Identify which cell holds the provided text, then report its [x, y] central coordinate. 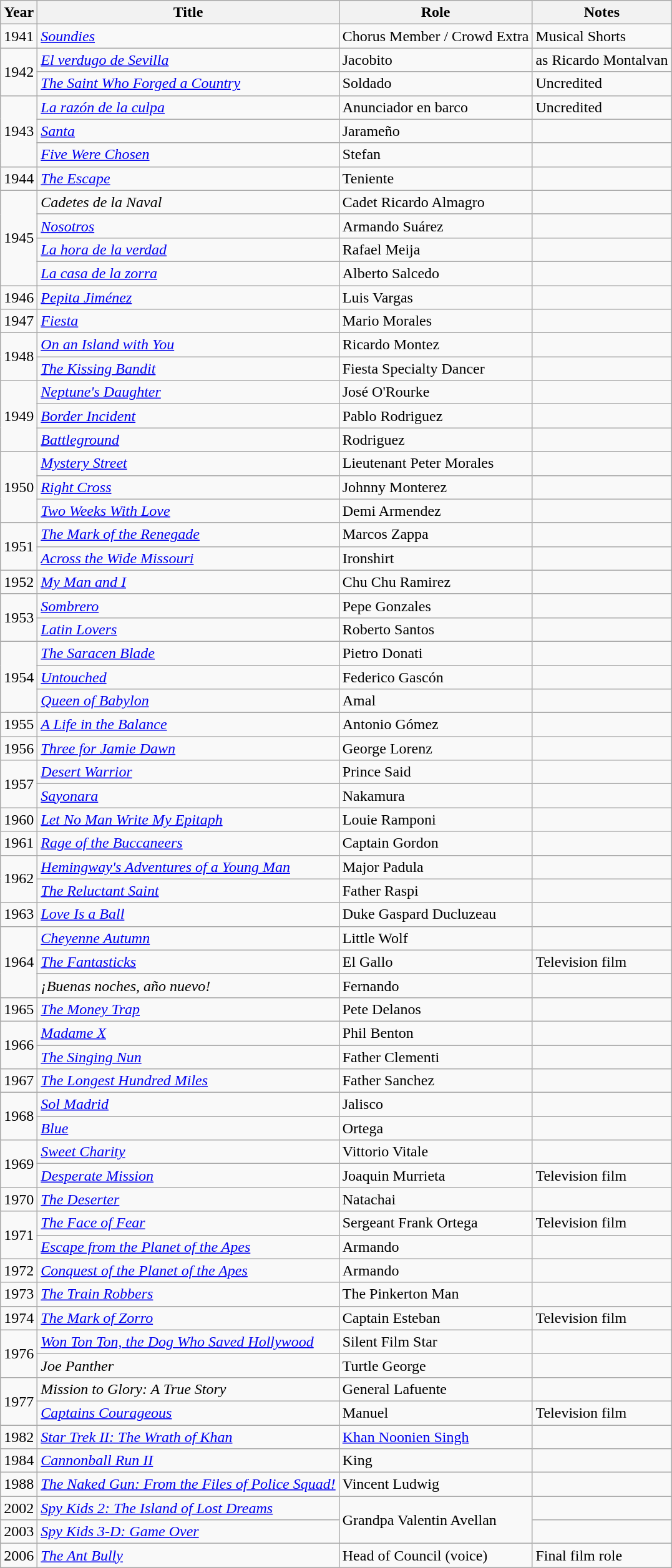
Roberto Santos [436, 629]
Untouched [188, 677]
Captains Courageous [188, 1413]
1956 [19, 748]
1967 [19, 1081]
Cadetes de la Naval [188, 202]
1976 [19, 1353]
The Mark of the Renegade [188, 535]
Jacobito [436, 60]
Silent Film Star [436, 1342]
The Money Trap [188, 1009]
Jalisco [436, 1105]
Won Ton Ton, the Dog Who Saved Hollywood [188, 1342]
Prince Said [436, 772]
1966 [19, 1045]
On an Island with You [188, 345]
Antonio Gómez [436, 725]
Right Cross [188, 487]
Rodriguez [436, 440]
The Train Robbers [188, 1294]
1960 [19, 820]
Father Clementi [436, 1057]
Cadet Ricardo Almagro [436, 202]
Neptune's Daughter [188, 392]
Sol Madrid [188, 1105]
A Life in the Balance [188, 725]
Jarameño [436, 131]
Soldado [436, 84]
1982 [19, 1436]
Chorus Member / Crowd Extra [436, 36]
The Naked Gun: From the Files of Police Squad! [188, 1484]
Phil Benton [436, 1033]
The Pinkerton Man [436, 1294]
Stefan [436, 155]
Fiesta [188, 321]
Sayonara [188, 796]
Alberto Salcedo [436, 273]
Ortega [436, 1128]
Nosotros [188, 226]
Captain Gordon [436, 843]
¡Buenas noches, año nuevo! [188, 985]
1964 [19, 962]
Captain Esteban [436, 1318]
Pablo Rodriguez [436, 416]
The Fantasticks [188, 962]
El Gallo [436, 962]
Hemingway's Adventures of a Young Man [188, 867]
1951 [19, 546]
Nakamura [436, 796]
Johnny Monterez [436, 487]
Duke Gaspard Ducluzeau [436, 914]
2006 [19, 1556]
1955 [19, 725]
1957 [19, 784]
Federico Gascón [436, 677]
Two Weeks With Love [188, 511]
Conquest of the Planet of the Apes [188, 1270]
1977 [19, 1401]
Star Trek II: The Wrath of Khan [188, 1436]
Little Wolf [436, 938]
Khan Noonien Singh [436, 1436]
La casa de la zorra [188, 273]
Father Sanchez [436, 1081]
General Lafuente [436, 1389]
Battleground [188, 440]
Border Incident [188, 416]
Anunciador en barco [436, 107]
Demi Armendez [436, 511]
Notes [601, 12]
Sweet Charity [188, 1152]
Three for Jamie Dawn [188, 748]
Let No Man Write My Epitaph [188, 820]
Grandpa Valentin Avellan [436, 1520]
Natachai [436, 1199]
1971 [19, 1235]
Cannonball Run II [188, 1461]
Turtle George [436, 1365]
1962 [19, 879]
King [436, 1461]
Fiesta Specialty Dancer [436, 369]
Father Raspi [436, 891]
Marcos Zappa [436, 535]
Vincent Ludwig [436, 1484]
Year [19, 12]
Escape from the Planet of the Apes [188, 1247]
Chu Chu Ramirez [436, 582]
1963 [19, 914]
1943 [19, 131]
1944 [19, 178]
Sombrero [188, 606]
The Deserter [188, 1199]
José O'Rourke [436, 392]
Joaquin Murrieta [436, 1176]
1950 [19, 487]
1946 [19, 298]
Lieutenant Peter Morales [436, 463]
Sergeant Frank Ortega [436, 1223]
1941 [19, 36]
Spy Kids 2: The Island of Lost Dreams [188, 1508]
1968 [19, 1116]
1954 [19, 677]
Mario Morales [436, 321]
Luis Vargas [436, 298]
The Escape [188, 178]
1952 [19, 582]
2002 [19, 1508]
Pepita Jiménez [188, 298]
Musical Shorts [601, 36]
Madame X [188, 1033]
Love Is a Ball [188, 914]
1942 [19, 72]
1988 [19, 1484]
Desperate Mission [188, 1176]
Latin Lovers [188, 629]
The Mark of Zorro [188, 1318]
1969 [19, 1164]
Desert Warrior [188, 772]
Teniente [436, 178]
The Saracen Blade [188, 653]
Major Padula [436, 867]
The Longest Hundred Miles [188, 1081]
Rafael Meija [436, 249]
Manuel [436, 1413]
Fernando [436, 985]
Amal [436, 701]
Five Were Chosen [188, 155]
Joe Panther [188, 1365]
1970 [19, 1199]
Final film role [601, 1556]
1973 [19, 1294]
La razón de la culpa [188, 107]
Santa [188, 131]
1961 [19, 843]
Cheyenne Autumn [188, 938]
Ricardo Montez [436, 345]
1947 [19, 321]
Queen of Babylon [188, 701]
The Saint Who Forged a Country [188, 84]
Pete Delanos [436, 1009]
El verdugo de Sevilla [188, 60]
Rage of the Buccaneers [188, 843]
Spy Kids 3-D: Game Over [188, 1532]
Soundies [188, 36]
Pietro Donati [436, 653]
Blue [188, 1128]
Louie Ramponi [436, 820]
Head of Council (voice) [436, 1556]
as Ricardo Montalvan [601, 60]
1953 [19, 617]
The Face of Fear [188, 1223]
Role [436, 12]
Armando Suárez [436, 226]
Ironshirt [436, 558]
1965 [19, 1009]
Mission to Glory: A True Story [188, 1389]
La hora de la verdad [188, 249]
1974 [19, 1318]
Pepe Gonzales [436, 606]
2003 [19, 1532]
Across the Wide Missouri [188, 558]
1949 [19, 416]
George Lorenz [436, 748]
My Man and I [188, 582]
1945 [19, 238]
The Ant Bully [188, 1556]
The Singing Nun [188, 1057]
Mystery Street [188, 463]
1948 [19, 357]
Vittorio Vitale [436, 1152]
The Kissing Bandit [188, 369]
1984 [19, 1461]
1972 [19, 1270]
The Reluctant Saint [188, 891]
Title [188, 12]
